Pinpoint the cell where the given text exists, returning its [x, y] midpoint coordinate. 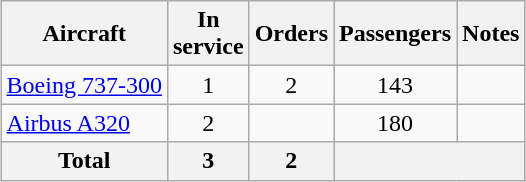
Inservice [208, 34]
143 [396, 85]
Notes [491, 34]
1 [208, 85]
3 [208, 161]
180 [396, 123]
Aircraft [84, 34]
Total [84, 161]
Airbus A320 [84, 123]
Orders [291, 34]
Boeing 737-300 [84, 85]
Passengers [396, 34]
